Output the [x, y] coordinate of the center of the cell containing the given text.  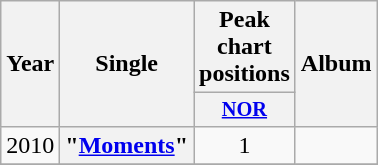
Album [336, 64]
"Moments" [127, 145]
1 [245, 145]
Year [30, 64]
2010 [30, 145]
Single [127, 64]
Peak chart positions [245, 47]
NOR [245, 110]
